Return the [x, y] coordinate for the center point of the cell that contains the specified text.  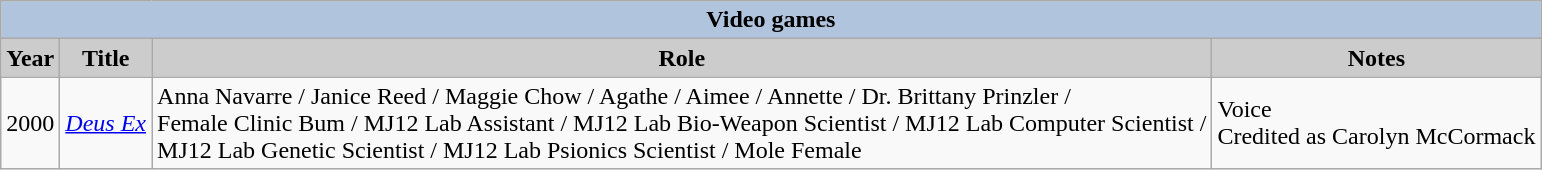
2000 [30, 123]
Year [30, 58]
Role [682, 58]
Title [106, 58]
Deus Ex [106, 123]
Notes [1376, 58]
Video games [771, 20]
Voice Credited as Carolyn McCormack [1376, 123]
